Pinpoint the cell where the given text exists, returning its (X, Y) midpoint coordinate. 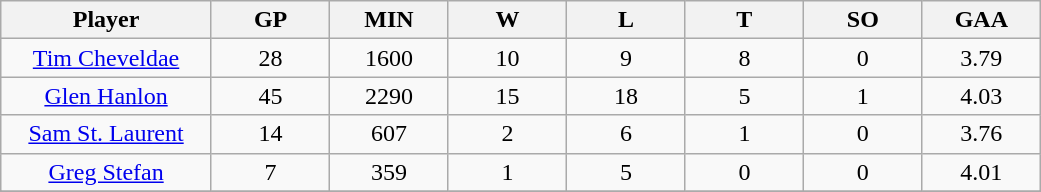
359 (389, 172)
28 (270, 58)
W (507, 20)
Player (106, 20)
3.79 (982, 58)
MIN (389, 20)
15 (507, 96)
6 (626, 134)
14 (270, 134)
1600 (389, 58)
2290 (389, 96)
45 (270, 96)
7 (270, 172)
Tim Cheveldae (106, 58)
Greg Stefan (106, 172)
SO (863, 20)
4.03 (982, 96)
3.76 (982, 134)
Sam St. Laurent (106, 134)
8 (744, 58)
T (744, 20)
9 (626, 58)
18 (626, 96)
Glen Hanlon (106, 96)
2 (507, 134)
10 (507, 58)
607 (389, 134)
GP (270, 20)
4.01 (982, 172)
GAA (982, 20)
L (626, 20)
